Provide the (X, Y) coordinate of the cell's center where the given text is located.  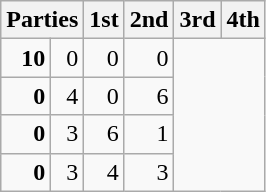
3rd (198, 20)
Parties (42, 20)
1st (104, 20)
2nd (149, 20)
4th (243, 20)
1 (149, 134)
10 (26, 58)
